Scan for the cell matching the given text and deliver its [X, Y] coordinate at center. 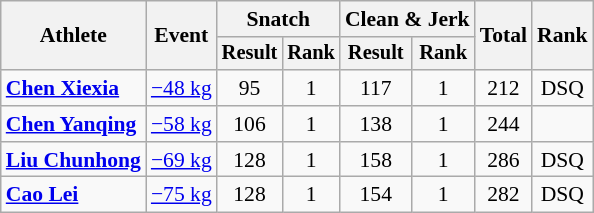
Chen Yanqing [74, 124]
Chen Xiexia [74, 88]
Event [182, 36]
138 [376, 124]
212 [504, 88]
Snatch [278, 19]
Cao Lei [74, 195]
−48 kg [182, 88]
286 [504, 160]
95 [250, 88]
−58 kg [182, 124]
282 [504, 195]
−75 kg [182, 195]
158 [376, 160]
Total [504, 36]
154 [376, 195]
Liu Chunhong [74, 160]
117 [376, 88]
Athlete [74, 36]
Clean & Jerk [408, 19]
106 [250, 124]
244 [504, 124]
−69 kg [182, 160]
